Extract the [X, Y] coordinate from the center of the cell holding the provided text.  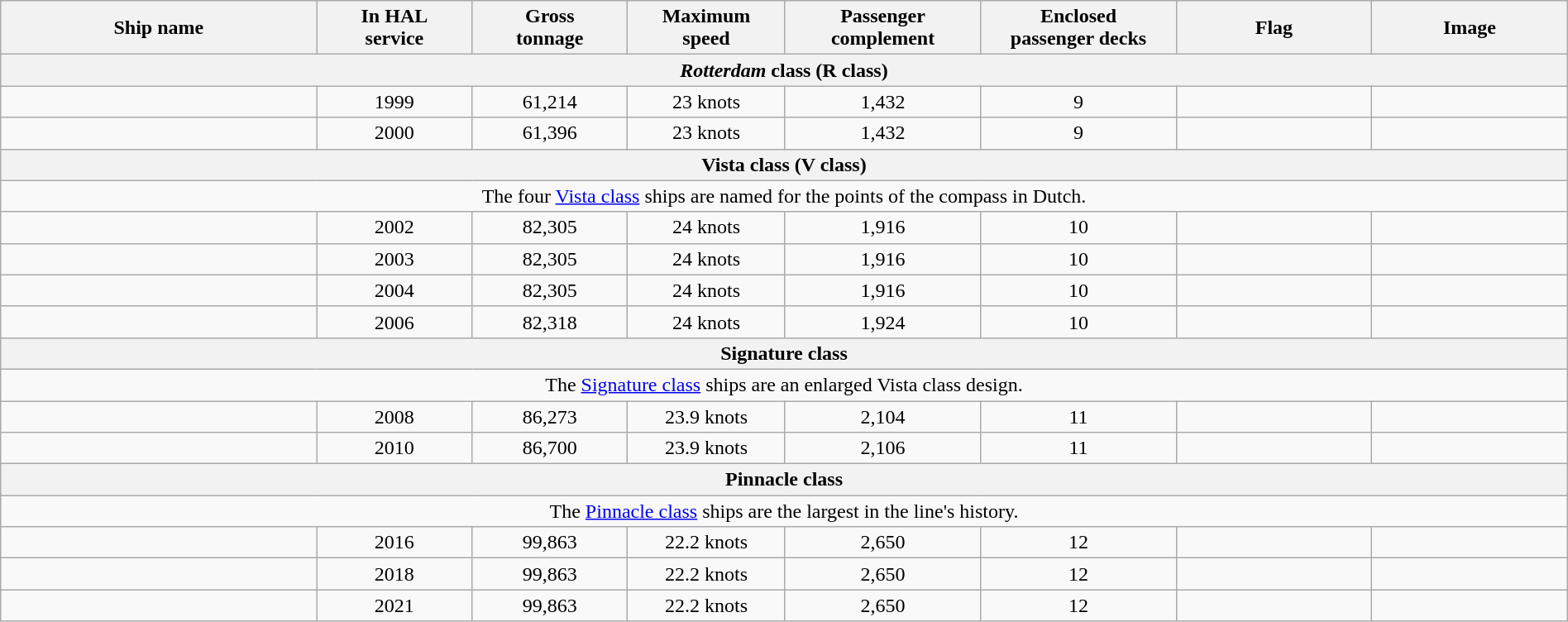
2004 [394, 290]
2003 [394, 259]
Vista class (V class) [784, 165]
Maximumspeed [706, 28]
2,104 [882, 416]
2010 [394, 448]
Rotterdam class (R class) [784, 70]
2,106 [882, 448]
Image [1470, 28]
Pinnacle class [784, 480]
Grosstonnage [550, 28]
1,924 [882, 322]
Flag [1274, 28]
2006 [394, 322]
2000 [394, 133]
Signature class [784, 353]
2018 [394, 574]
61,214 [550, 102]
Ship name [159, 28]
2008 [394, 416]
Enclosedpassenger decks [1078, 28]
86,700 [550, 448]
2002 [394, 227]
2021 [394, 605]
2016 [394, 543]
1999 [394, 102]
The four Vista class ships are named for the points of the compass in Dutch. [784, 196]
In HALservice [394, 28]
Passengercomplement [882, 28]
82,318 [550, 322]
86,273 [550, 416]
The Signature class ships are an enlarged Vista class design. [784, 385]
61,396 [550, 133]
The Pinnacle class ships are the largest in the line's history. [784, 511]
